Find where the given text appears and provide that cell's center as [X, Y] coordinate. 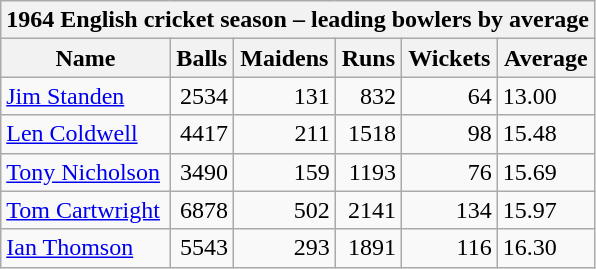
Ian Thomson [86, 248]
13.00 [546, 96]
16.30 [546, 248]
159 [284, 172]
15.97 [546, 210]
Tony Nicholson [86, 172]
76 [449, 172]
15.69 [546, 172]
6878 [202, 210]
211 [284, 134]
3490 [202, 172]
1891 [368, 248]
Jim Standen [86, 96]
502 [284, 210]
131 [284, 96]
5543 [202, 248]
2534 [202, 96]
Runs [368, 58]
4417 [202, 134]
15.48 [546, 134]
Wickets [449, 58]
Name [86, 58]
Average [546, 58]
Tom Cartwright [86, 210]
Maidens [284, 58]
1193 [368, 172]
64 [449, 96]
1964 English cricket season – leading bowlers by average [298, 20]
98 [449, 134]
Balls [202, 58]
Len Coldwell [86, 134]
832 [368, 96]
116 [449, 248]
134 [449, 210]
2141 [368, 210]
1518 [368, 134]
293 [284, 248]
